Locate the cell with the specified text and output its [X, Y] center coordinate. 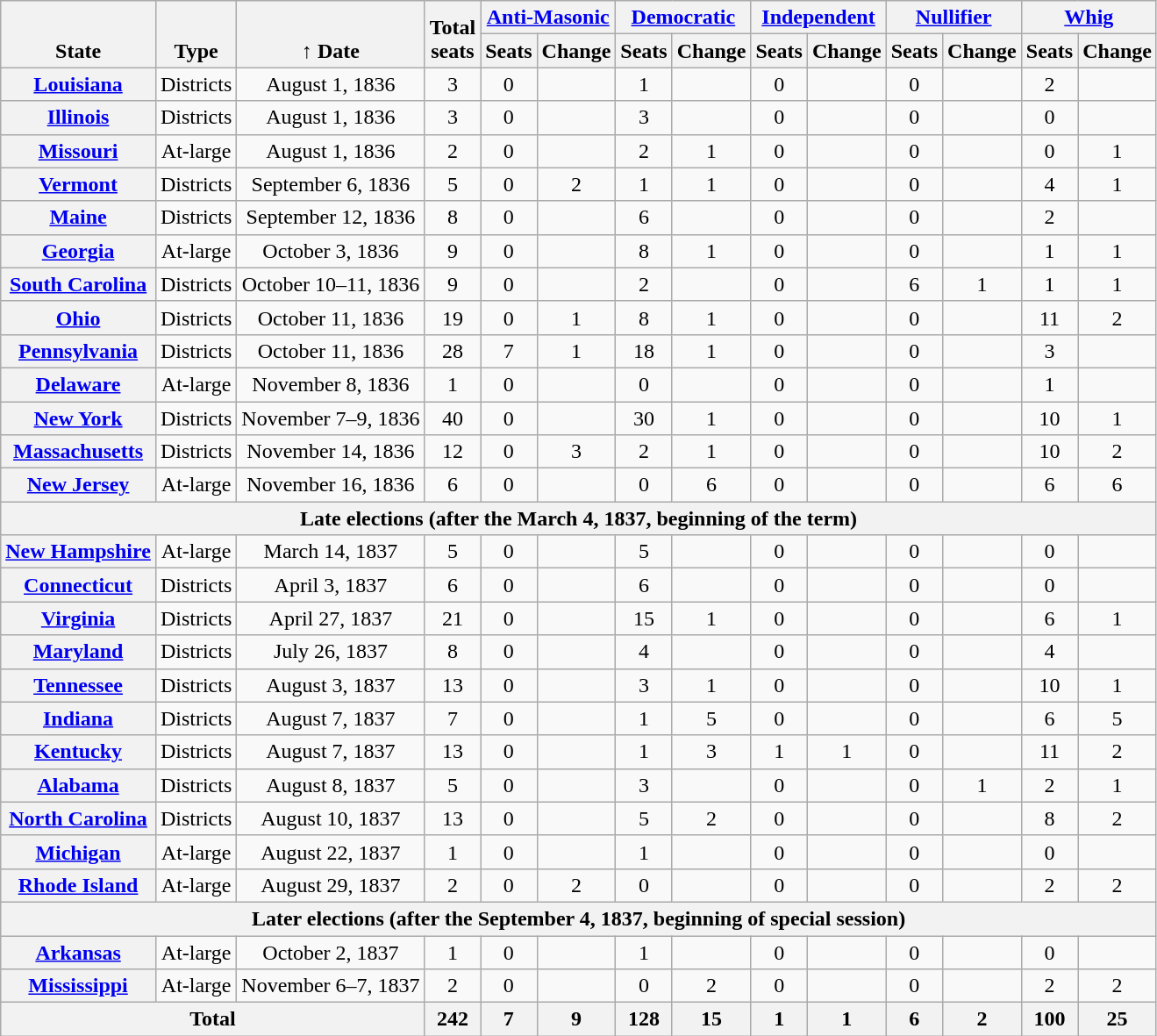
Later elections (after the September 4, 1837, beginning of special session) [579, 918]
21 [453, 618]
Louisiana [79, 84]
Pennsylvania [79, 351]
Total [212, 1019]
New Hampshire [79, 552]
Kentucky [79, 752]
South Carolina [79, 284]
September 6, 1836 [331, 184]
August 3, 1837 [331, 685]
Illinois [79, 118]
Georgia [79, 251]
Michigan [79, 852]
↑ Date [331, 34]
Democratic [683, 18]
September 12, 1836 [331, 218]
Connecticut [79, 585]
Rhode Island [79, 885]
November 7–9, 1836 [331, 418]
Type [196, 34]
State [79, 34]
12 [453, 452]
Maine [79, 218]
Tennessee [79, 685]
Whig [1089, 18]
30 [644, 418]
Vermont [79, 184]
April 3, 1837 [331, 585]
October 2, 1837 [331, 952]
Mississippi [79, 986]
March 14, 1837 [331, 552]
100 [1049, 1019]
July 26, 1837 [331, 652]
Maryland [79, 652]
Virginia [79, 618]
October 3, 1836 [331, 251]
28 [453, 351]
November 16, 1836 [331, 485]
August 29, 1837 [331, 885]
Ohio [79, 318]
November 14, 1836 [331, 452]
Massachusetts [79, 452]
40 [453, 418]
25 [1118, 1019]
Totalseats [453, 34]
Delaware [79, 384]
April 27, 1837 [331, 618]
Anti-Masonic [548, 18]
Nullifier [953, 18]
Indiana [79, 718]
August 10, 1837 [331, 818]
242 [453, 1019]
Late elections (after the March 4, 1837, beginning of the term) [579, 518]
November 6–7, 1837 [331, 986]
18 [644, 351]
August 8, 1837 [331, 785]
October 10–11, 1836 [331, 284]
Alabama [79, 785]
Arkansas [79, 952]
New York [79, 418]
New Jersey [79, 485]
Missouri [79, 151]
North Carolina [79, 818]
November 8, 1836 [331, 384]
Independent [818, 18]
128 [644, 1019]
19 [453, 318]
August 22, 1837 [331, 852]
